For the text-containing cell, return its midpoint in [x, y] coordinate format. 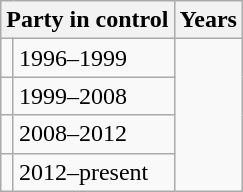
2008–2012 [94, 134]
Years [208, 20]
1996–1999 [94, 58]
Party in control [88, 20]
1999–2008 [94, 96]
2012–present [94, 172]
